Determine the (X, Y) coordinate at the center of the cell enclosing the given text.  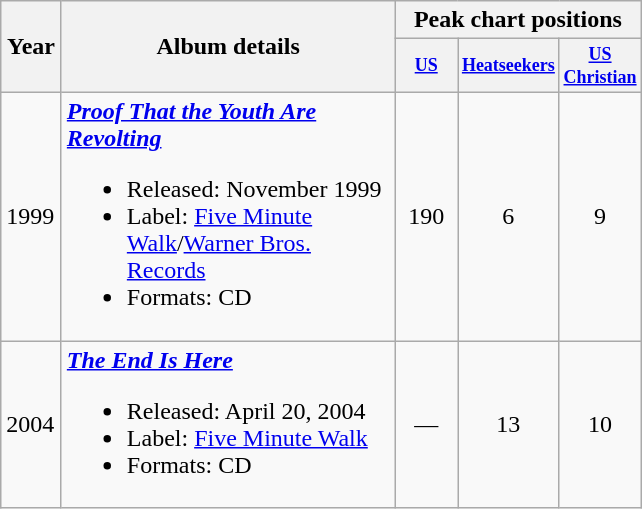
9 (600, 216)
10 (600, 424)
US (426, 66)
Year (32, 47)
Peak chart positions (518, 20)
6 (509, 216)
The End Is HereReleased: April 20, 2004Label: Five Minute WalkFormats: CD (228, 424)
1999 (32, 216)
2004 (32, 424)
13 (509, 424)
US Christian (600, 66)
Album details (228, 47)
Heatseekers (509, 66)
190 (426, 216)
— (426, 424)
Proof That the Youth Are RevoltingReleased: November 1999Label: Five Minute Walk/Warner Bros. RecordsFormats: CD (228, 216)
